Detect which cell encompasses the target text, then output its [x, y] center coordinate. 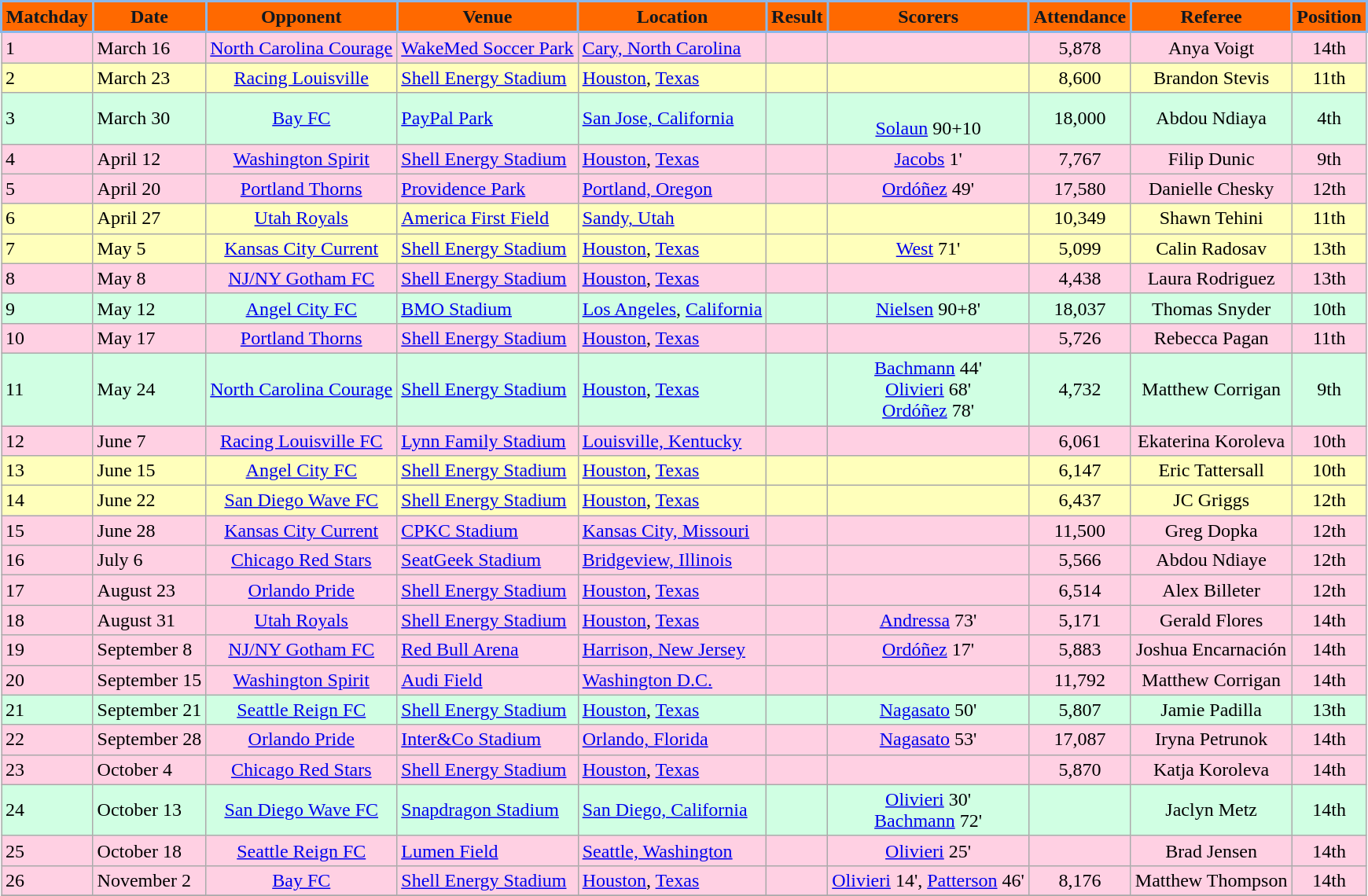
Olivieri 30'Bachmann 72' [929, 810]
20 [47, 680]
7,767 [1079, 159]
Scorers [929, 17]
Rebecca Pagan [1211, 338]
Alex Billeter [1211, 590]
August 31 [149, 620]
14 [47, 501]
October 4 [149, 769]
5,807 [1079, 710]
Nagasato 50' [929, 710]
Audi Field [487, 680]
1 [47, 47]
March 16 [149, 47]
Ekaterina Koroleva [1211, 441]
June 7 [149, 441]
May 8 [149, 278]
Result [797, 17]
Red Bull Arena [487, 650]
9 [47, 308]
Laura Rodriguez [1211, 278]
5,171 [1079, 620]
8,600 [1079, 78]
16 [47, 560]
7 [47, 248]
October 13 [149, 810]
Joshua Encarnación [1211, 650]
4 [47, 159]
17,580 [1079, 189]
October 18 [149, 850]
Ordóñez 17' [929, 650]
August 23 [149, 590]
Gerald Flores [1211, 620]
19 [47, 650]
18,037 [1079, 308]
12 [47, 441]
22 [47, 740]
4,732 [1079, 389]
BMO Stadium [487, 308]
15 [47, 531]
25 [47, 850]
June 15 [149, 471]
Kansas City, Missouri [672, 531]
April 27 [149, 218]
6,147 [1079, 471]
Venue [487, 17]
5,883 [1079, 650]
18,000 [1079, 118]
San Diego, California [672, 810]
September 8 [149, 650]
Greg Dopka [1211, 531]
WakeMed Soccer Park [487, 47]
13 [47, 471]
5,566 [1079, 560]
8 [47, 278]
4th [1329, 118]
May 17 [149, 338]
Brandon Stevis [1211, 78]
Harrison, New Jersey [672, 650]
17,087 [1079, 740]
Eric Tattersall [1211, 471]
Nielsen 90+8' [929, 308]
5,099 [1079, 248]
Attendance [1079, 17]
6,061 [1079, 441]
April 12 [149, 159]
2 [47, 78]
Racing Louisville FC [302, 441]
23 [47, 769]
Jacobs 1' [929, 159]
11,792 [1079, 680]
Jaclyn Metz [1211, 810]
September 15 [149, 680]
Location [672, 17]
March 30 [149, 118]
San Jose, California [672, 118]
Referee [1211, 17]
5,878 [1079, 47]
Inter&Co Stadium [487, 740]
Abdou Ndiaye [1211, 560]
Andressa 73' [929, 620]
Portland, Oregon [672, 189]
Matthew Thompson [1211, 880]
SeatGeek Stadium [487, 560]
Racing Louisville [302, 78]
11,500 [1079, 531]
Snapdragon Stadium [487, 810]
Position [1329, 17]
Solaun 90+10 [929, 118]
Seattle, Washington [672, 850]
Katja Koroleva [1211, 769]
17 [47, 590]
Los Angeles, California [672, 308]
Opponent [302, 17]
Bridgeview, Illinois [672, 560]
5,726 [1079, 338]
5 [47, 189]
11 [47, 389]
Providence Park [487, 189]
Anya Voigt [1211, 47]
Louisville, Kentucky [672, 441]
Abdou Ndiaya [1211, 118]
Calin Radosav [1211, 248]
Iryna Petrunok [1211, 740]
Thomas Snyder [1211, 308]
24 [47, 810]
CPKC Stadium [487, 531]
Sandy, Utah [672, 218]
PayPal Park [487, 118]
May 12 [149, 308]
Brad Jensen [1211, 850]
Ordóñez 49' [929, 189]
Olivieri 14', Patterson 46' [929, 880]
West 71' [929, 248]
America First Field [487, 218]
Cary, North Carolina [672, 47]
4,438 [1079, 278]
June 28 [149, 531]
Shawn Tehini [1211, 218]
6 [47, 218]
Bachmann 44'Olivieri 68'Ordóñez 78' [929, 389]
6,514 [1079, 590]
Lynn Family Stadium [487, 441]
Jamie Padilla [1211, 710]
5,870 [1079, 769]
July 6 [149, 560]
26 [47, 880]
May 5 [149, 248]
September 28 [149, 740]
10,349 [1079, 218]
Nagasato 53' [929, 740]
10 [47, 338]
March 23 [149, 78]
JC Griggs [1211, 501]
21 [47, 710]
May 24 [149, 389]
Lumen Field [487, 850]
Matchday [47, 17]
June 22 [149, 501]
Danielle Chesky [1211, 189]
November 2 [149, 880]
Olivieri 25' [929, 850]
September 21 [149, 710]
Washington D.C. [672, 680]
8,176 [1079, 880]
Date [149, 17]
3 [47, 118]
18 [47, 620]
April 20 [149, 189]
Orlando, Florida [672, 740]
6,437 [1079, 501]
Filip Dunic [1211, 159]
